Return the [x, y] coordinate for the center point of the cell that contains the specified text.  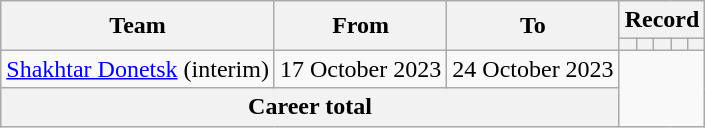
Record [662, 20]
Team [138, 26]
Shakhtar Donetsk (interim) [138, 69]
From [360, 26]
17 October 2023 [360, 69]
To [533, 26]
Career total [310, 107]
24 October 2023 [533, 69]
